Search for the cell housing the specified text and yield its (X, Y) center coordinate. 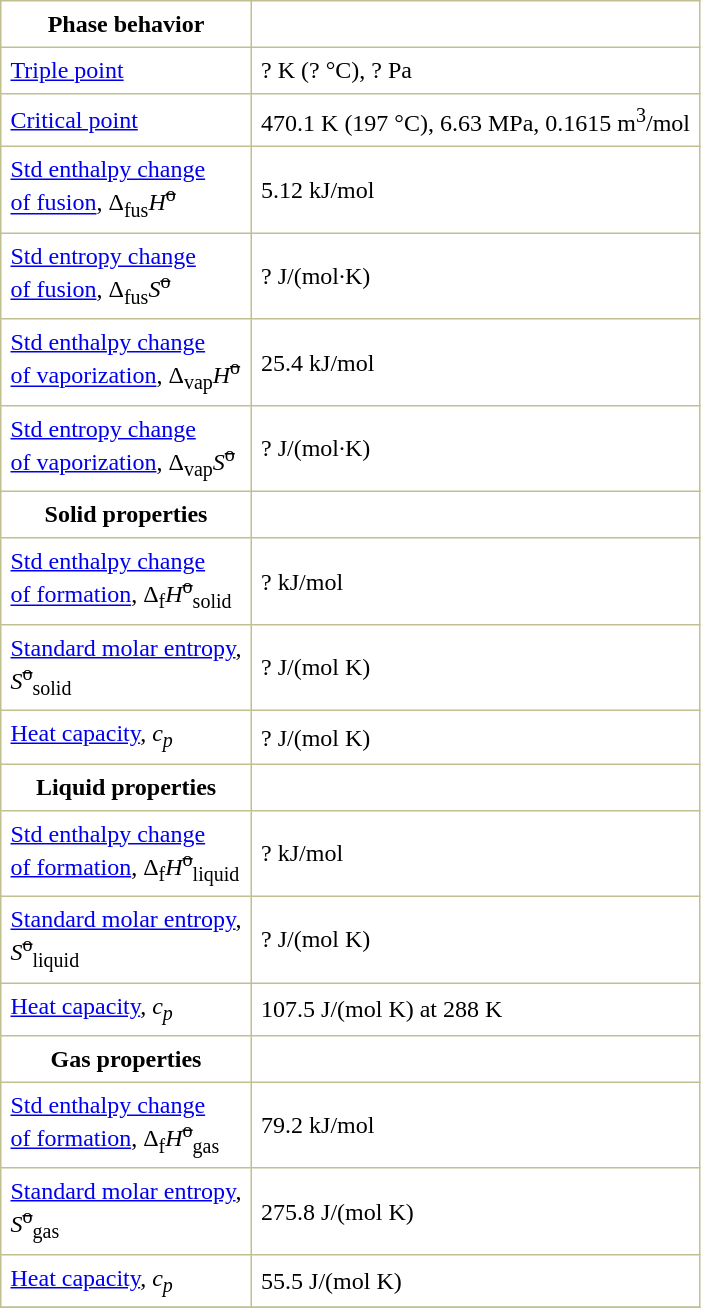
Standard molar entropy,Soliquid (126, 939)
107.5 J/(mol K) at 288 K (475, 1010)
79.2 kJ/mol (475, 1125)
470.1 K (197 °C), 6.63 MPa, 0.1615 m3/mol (475, 120)
Gas properties (126, 1058)
Std enthalpy changeof formation, ΔfHoliquid (126, 853)
Std enthalpy changeof formation, ΔfHogas (126, 1125)
Std enthalpy changeof formation, ΔfHosolid (126, 581)
Standard molar entropy,Sosolid (126, 668)
? K (? °C), ? Pa (475, 70)
5.12 kJ/mol (475, 190)
Standard molar entropy,Sogas (126, 1211)
Liquid properties (126, 787)
Std enthalpy changeof vaporization, ΔvapHo (126, 362)
Triple point (126, 70)
Solid properties (126, 515)
Phase behavior (126, 24)
275.8 J/(mol K) (475, 1211)
55.5 J/(mol K) (475, 1282)
Critical point (126, 120)
Std entropy changeof vaporization, ΔvapSo (126, 449)
Std enthalpy changeof fusion, ΔfusHo (126, 190)
25.4 kJ/mol (475, 362)
Std entropy changeof fusion, ΔfusSo (126, 276)
